Search for the cell housing the specified text and yield its [X, Y] center coordinate. 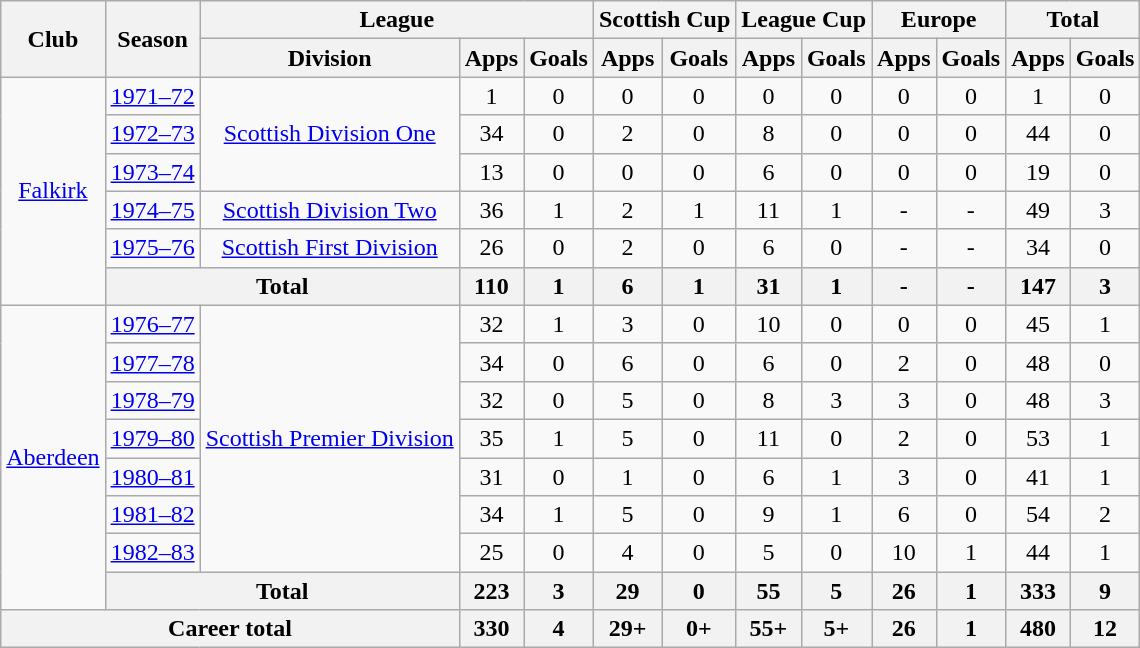
147 [1038, 286]
Scottish Division One [330, 134]
110 [491, 286]
29 [627, 591]
41 [1038, 477]
25 [491, 553]
54 [1038, 515]
Division [330, 58]
19 [1038, 172]
1977–78 [152, 362]
1972–73 [152, 134]
Scottish Premier Division [330, 438]
Club [53, 39]
Scottish Cup [664, 20]
Europe [939, 20]
Scottish Division Two [330, 210]
333 [1038, 591]
Falkirk [53, 191]
League [396, 20]
Scottish First Division [330, 248]
29+ [627, 629]
Season [152, 39]
45 [1038, 324]
1979–80 [152, 438]
55+ [768, 629]
1980–81 [152, 477]
1978–79 [152, 400]
330 [491, 629]
1976–77 [152, 324]
1973–74 [152, 172]
Aberdeen [53, 457]
1974–75 [152, 210]
Career total [230, 629]
35 [491, 438]
12 [1105, 629]
36 [491, 210]
223 [491, 591]
0+ [699, 629]
55 [768, 591]
1982–83 [152, 553]
5+ [836, 629]
1981–82 [152, 515]
480 [1038, 629]
53 [1038, 438]
49 [1038, 210]
1971–72 [152, 96]
League Cup [804, 20]
13 [491, 172]
1975–76 [152, 248]
